Pinpoint the cell where the given text exists, returning its [x, y] midpoint coordinate. 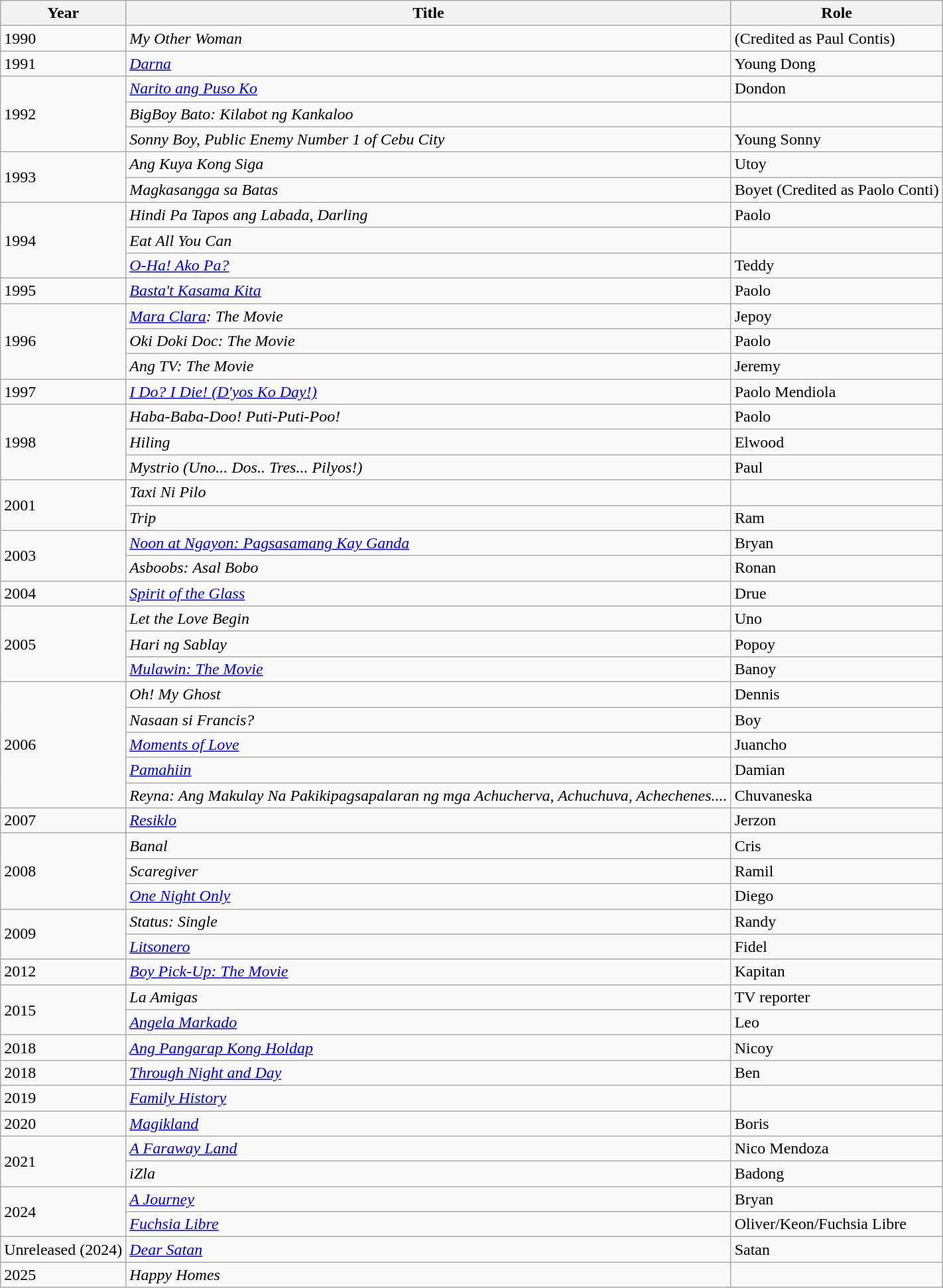
1998 [64, 442]
Jepoy [837, 316]
Dear Satan [428, 1250]
2001 [64, 505]
TV reporter [837, 997]
1997 [64, 392]
Mara Clara: The Movie [428, 316]
2019 [64, 1098]
A Faraway Land [428, 1149]
2008 [64, 871]
Basta't Kasama Kita [428, 290]
Narito ang Puso Ko [428, 89]
Spirit of the Glass [428, 593]
1990 [64, 38]
Magikland [428, 1124]
BigBoy Bato: Kilabot ng Kankaloo [428, 114]
Boy Pick-Up: The Movie [428, 972]
Ben [837, 1073]
Resiklo [428, 821]
Drue [837, 593]
Mulawin: The Movie [428, 669]
Fidel [837, 947]
Happy Homes [428, 1275]
Oh! My Ghost [428, 694]
Ronan [837, 568]
Nasaan si Francis? [428, 719]
Kapitan [837, 972]
Paolo Mendiola [837, 392]
1991 [64, 64]
Noon at Ngayon: Pagsasamang Kay Ganda [428, 543]
Scaregiver [428, 871]
1995 [64, 290]
Nicoy [837, 1047]
Diego [837, 896]
Ang Pangarap Kong Holdap [428, 1047]
Badong [837, 1174]
2006 [64, 744]
Status: Single [428, 921]
Utoy [837, 164]
Taxi Ni Pilo [428, 493]
Year [64, 13]
Trip [428, 518]
Magkasangga sa Batas [428, 190]
Uno [837, 618]
Oki Doki Doc: The Movie [428, 341]
A Journey [428, 1199]
2024 [64, 1212]
Dennis [837, 694]
Boyet (Credited as Paolo Conti) [837, 190]
Young Dong [837, 64]
Paul [837, 467]
Oliver/Keon/Fuchsia Libre [837, 1224]
2025 [64, 1275]
Hindi Pa Tapos ang Labada, Darling [428, 215]
Nico Mendoza [837, 1149]
Mystrio (Uno... Dos.. Tres... Pilyos!) [428, 467]
Let the Love Begin [428, 618]
2007 [64, 821]
2012 [64, 972]
2004 [64, 593]
One Night Only [428, 896]
My Other Woman [428, 38]
Chuvaneska [837, 795]
2021 [64, 1161]
Angela Markado [428, 1022]
La Amigas [428, 997]
2015 [64, 1010]
2009 [64, 934]
Darna [428, 64]
Moments of Love [428, 745]
Popoy [837, 644]
Sonny Boy, Public Enemy Number 1 of Cebu City [428, 139]
Leo [837, 1022]
Haba-Baba-Doo! Puti-Puti-Poo! [428, 417]
Jerzon [837, 821]
Satan [837, 1250]
Reyna: Ang Makulay Na Pakikipagsapalaran ng mga Achucherva, Achuchuva, Achechenes.... [428, 795]
Through Night and Day [428, 1073]
Randy [837, 921]
iZla [428, 1174]
Ang TV: The Movie [428, 367]
Eat All You Can [428, 240]
Dondon [837, 89]
2005 [64, 644]
Damian [837, 770]
Family History [428, 1098]
Boris [837, 1124]
2003 [64, 556]
Title [428, 13]
2020 [64, 1124]
Pamahiin [428, 770]
Ramil [837, 871]
Cris [837, 846]
1994 [64, 240]
Ang Kuya Kong Siga [428, 164]
1996 [64, 341]
Jeremy [837, 367]
Unreleased (2024) [64, 1250]
I Do? I Die! (D'yos Ko Day!) [428, 392]
Banoy [837, 669]
Juancho [837, 745]
Fuchsia Libre [428, 1224]
Litsonero [428, 947]
Hiling [428, 442]
Role [837, 13]
Ram [837, 518]
(Credited as Paul Contis) [837, 38]
1992 [64, 114]
Asboobs: Asal Bobo [428, 568]
O-Ha! Ako Pa? [428, 265]
1993 [64, 177]
Young Sonny [837, 139]
Hari ng Sablay [428, 644]
Boy [837, 719]
Teddy [837, 265]
Elwood [837, 442]
Banal [428, 846]
